Return [X, Y] of the center of cell containing provided text 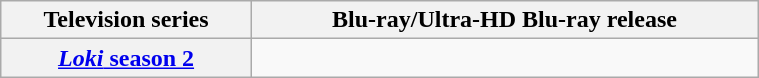
Loki season 2 [126, 58]
Television series [126, 20]
Blu-ray/Ultra-HD Blu-ray release [504, 20]
